Output the (X, Y) coordinate of the center of the cell containing the given text.  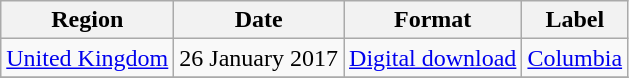
Format (433, 20)
26 January 2017 (259, 58)
United Kingdom (88, 58)
Digital download (433, 58)
Date (259, 20)
Label (575, 20)
Region (88, 20)
Columbia (575, 58)
